For the text-containing cell, return its midpoint in (X, Y) coordinate format. 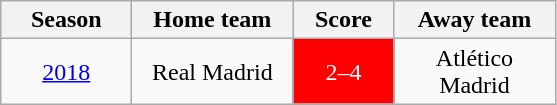
Score (344, 20)
Season (66, 20)
Away team (474, 20)
Home team (212, 20)
2–4 (344, 72)
Atlético Madrid (474, 72)
2018 (66, 72)
Real Madrid (212, 72)
